Provide the [X, Y] coordinate of the cell's center where the given text is located.  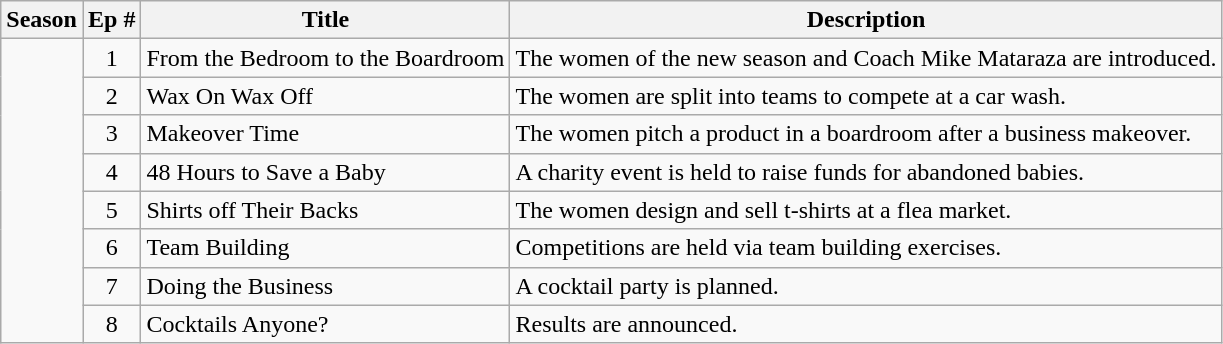
Doing the Business [326, 286]
2 [111, 96]
4 [111, 172]
Season [42, 20]
3 [111, 134]
A cocktail party is planned. [866, 286]
Ep # [111, 20]
Description [866, 20]
Title [326, 20]
Team Building [326, 248]
The women are split into teams to compete at a car wash. [866, 96]
Shirts off Their Backs [326, 210]
The women of the new season and Coach Mike Mataraza are introduced. [866, 58]
Wax On Wax Off [326, 96]
Cocktails Anyone? [326, 324]
8 [111, 324]
The women design and sell t-shirts at a flea market. [866, 210]
From the Bedroom to the Boardroom [326, 58]
6 [111, 248]
Makeover Time [326, 134]
48 Hours to Save a Baby [326, 172]
1 [111, 58]
5 [111, 210]
Competitions are held via team building exercises. [866, 248]
7 [111, 286]
Results are announced. [866, 324]
A charity event is held to raise funds for abandoned babies. [866, 172]
The women pitch a product in a boardroom after a business makeover. [866, 134]
